Output the [X, Y] coordinate of the center of the cell containing the given text.  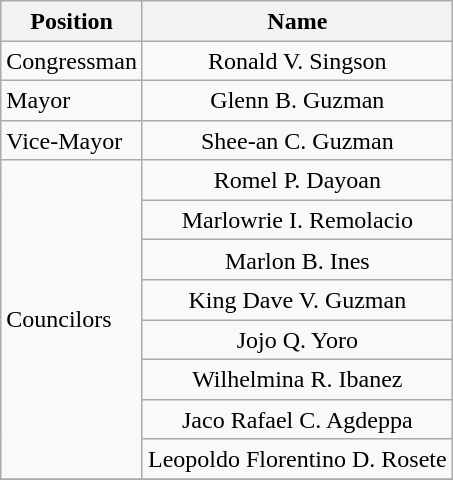
Ronald V. Singson [297, 61]
Glenn B. Guzman [297, 100]
Leopoldo Florentino D. Rosete [297, 459]
King Dave V. Guzman [297, 300]
Councilors [72, 320]
Marlowrie I. Remolacio [297, 220]
Jojo Q. Yoro [297, 340]
Shee-an C. Guzman [297, 140]
Position [72, 21]
Name [297, 21]
Marlon B. Ines [297, 260]
Mayor [72, 100]
Congressman [72, 61]
Wilhelmina R. Ibanez [297, 379]
Vice-Mayor [72, 140]
Jaco Rafael C. Agdeppa [297, 419]
Romel P. Dayoan [297, 180]
